Capture the cell that displays the provided text and extract its (X, Y) central coordinate. 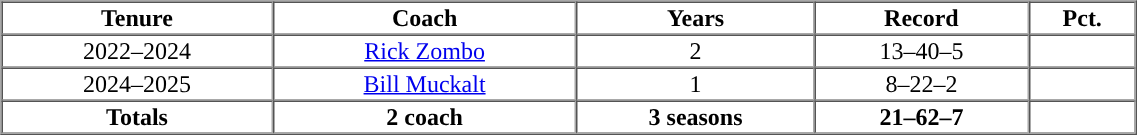
Tenure (138, 18)
2024–2025 (138, 84)
2022–2024 (138, 50)
13–40–5 (921, 50)
Coach (424, 18)
1 (696, 84)
2 (696, 50)
3 seasons (696, 116)
8–22–2 (921, 84)
Bill Muckalt (424, 84)
21–62–7 (921, 116)
Pct. (1082, 18)
Record (921, 18)
Totals (138, 116)
Years (696, 18)
Rick Zombo (424, 50)
2 coach (424, 116)
